Capture the cell that displays the provided text and extract its (x, y) central coordinate. 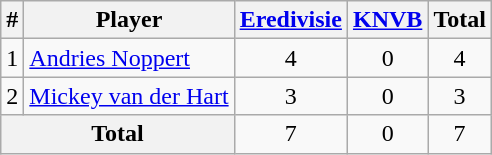
# (12, 20)
KNVB (387, 20)
Mickey van der Hart (129, 96)
Eredivisie (290, 20)
Player (129, 20)
Andries Noppert (129, 58)
1 (12, 58)
2 (12, 96)
